Detect which cell encompasses the target text, then output its (x, y) center coordinate. 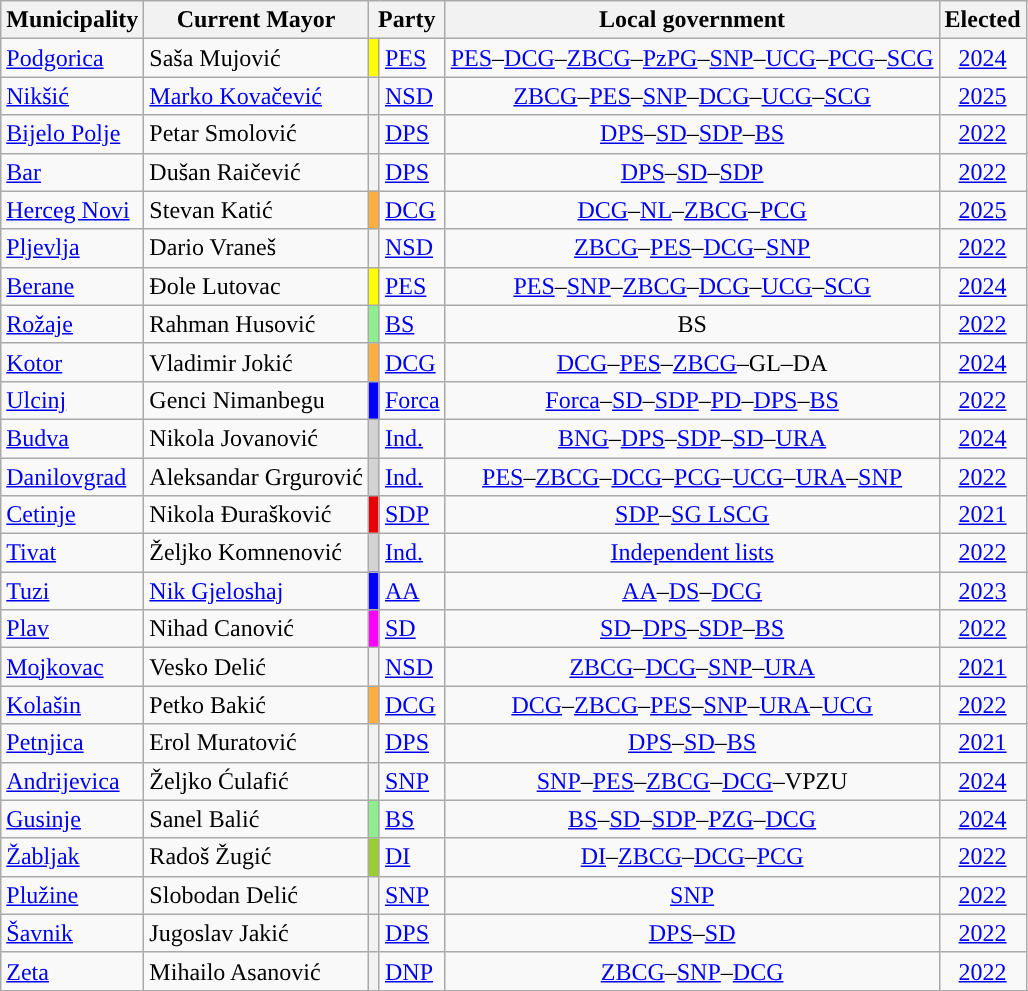
Zeta (72, 971)
Ulcinj (72, 400)
BNG–DPS–SDP–SD–URA (692, 438)
Željko Ćulafić (256, 781)
Željko Komnenović (256, 553)
Andrijevica (72, 781)
Current Mayor (256, 20)
PES–SNP–ZBCG–DCG–UCG–SCG (692, 286)
Petnjica (72, 743)
DNP (412, 971)
Forca–SD–SDP–PD–DPS–BS (692, 400)
Bar (72, 172)
Municipality (72, 20)
Slobodan Delić (256, 895)
ZBCG–PES–SNP–DCG–UCG–SCG (692, 96)
DCG–NL–ZBCG–PCG (692, 210)
Mihailo Asanović (256, 971)
SDP–SG LSCG (692, 515)
Nikola Đurašković (256, 515)
DPS–SD–SDP–BS (692, 134)
Sanel Balić (256, 819)
Budva (72, 438)
DI–ZBCG–DCG–PCG (692, 857)
Kotor (72, 362)
ZBCG–SNP–DCG (692, 971)
Aleksandar Grgurović (256, 477)
Independent lists (692, 553)
Žabljak (72, 857)
Erol Muratović (256, 743)
Stevan Katić (256, 210)
DPS–SD–BS (692, 743)
Forca (412, 400)
DCG–PES–ZBCG–GL–DA (692, 362)
DPS–SD (692, 933)
Kolašin (72, 705)
Saša Mujović (256, 58)
Marko Kovačević (256, 96)
Šavnik (72, 933)
SDP (412, 515)
AA–DS–DCG (692, 591)
ZBCG–DCG–SNP–URA (692, 667)
Pljevlja (72, 248)
DCG–ZBCG–PES–SNP–URA–UCG (692, 705)
Nik Gjeloshaj (256, 591)
Dario Vraneš (256, 248)
Tuzi (72, 591)
Podgorica (72, 58)
Mojkovac (72, 667)
SD (412, 629)
Dušan Raičević (256, 172)
AA (412, 591)
2023 (982, 591)
Elected (982, 20)
Local government (692, 20)
Genci Nimanbegu (256, 400)
Danilovgrad (72, 477)
Berane (72, 286)
BS–SD–SDP–PZG–DCG (692, 819)
Party (406, 20)
SNP–PES–ZBCG–DCG–VPZU (692, 781)
Đole Lutovac (256, 286)
DPS–SD–SDP (692, 172)
Vladimir Jokić (256, 362)
Cetinje (72, 515)
Nikšić (72, 96)
Jugoslav Jakić (256, 933)
PES–DCG–ZBCG–PzPG–SNP–UCG–PCG–SCG (692, 58)
Rahman Husović (256, 324)
Herceg Novi (72, 210)
Plužine (72, 895)
Rožaje (72, 324)
Gusinje (72, 819)
Petar Smolović (256, 134)
DI (412, 857)
ZBCG–PES–DCG–SNP (692, 248)
SD–DPS–SDP–BS (692, 629)
Nihad Canović (256, 629)
Vesko Delić (256, 667)
Bijelo Polje (72, 134)
Radoš Žugić (256, 857)
Plav (72, 629)
PES–ZBCG–DCG–PCG–UCG–URA–SNP (692, 477)
Tivat (72, 553)
Nikola Jovanović (256, 438)
Petko Bakić (256, 705)
